Return the (x, y) coordinate for the center point of the cell that contains the specified text.  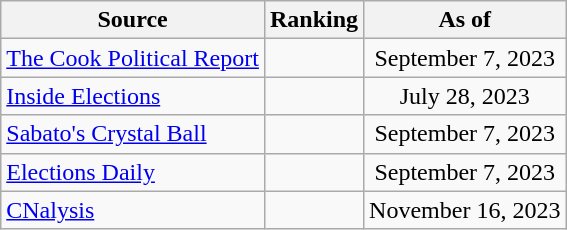
Source (133, 20)
CNalysis (133, 210)
November 16, 2023 (465, 210)
Inside Elections (133, 96)
As of (465, 20)
Ranking (314, 20)
Elections Daily (133, 172)
Sabato's Crystal Ball (133, 134)
July 28, 2023 (465, 96)
The Cook Political Report (133, 58)
